Identify which cell holds the provided text, then report its [x, y] central coordinate. 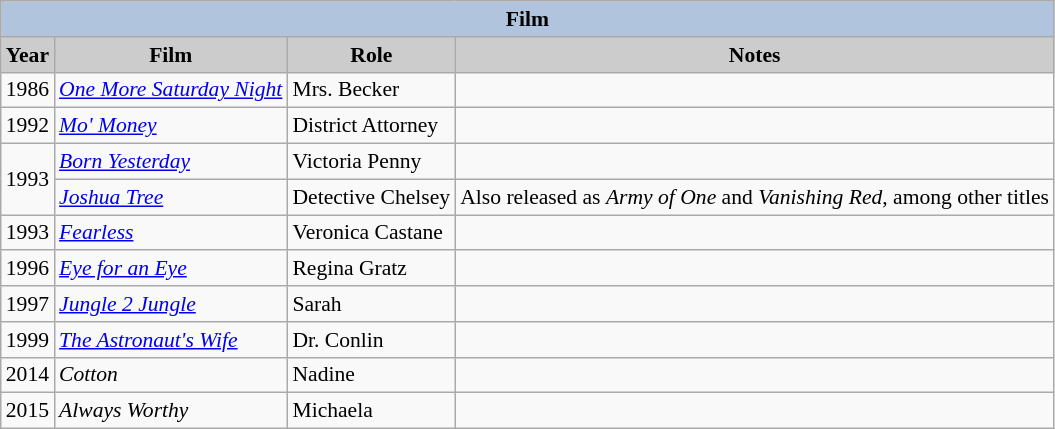
2014 [28, 375]
Fearless [170, 233]
Mrs. Becker [371, 90]
Also released as Army of One and Vanishing Red, among other titles [754, 197]
Dr. Conlin [371, 340]
One More Saturday Night [170, 90]
Detective Chelsey [371, 197]
The Astronaut's Wife [170, 340]
1992 [28, 126]
Jungle 2 Jungle [170, 304]
Role [371, 55]
Joshua Tree [170, 197]
Victoria Penny [371, 162]
Eye for an Eye [170, 269]
Notes [754, 55]
Michaela [371, 411]
Always Worthy [170, 411]
1997 [28, 304]
2015 [28, 411]
Veronica Castane [371, 233]
1986 [28, 90]
Mo' Money [170, 126]
Born Yesterday [170, 162]
1996 [28, 269]
Year [28, 55]
Nadine [371, 375]
Sarah [371, 304]
District Attorney [371, 126]
1999 [28, 340]
Regina Gratz [371, 269]
Cotton [170, 375]
